Determine the (X, Y) coordinate at the center of the cell enclosing the given text.  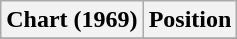
Position (190, 20)
Chart (1969) (72, 20)
